For the text-containing cell, return its midpoint in (X, Y) coordinate format. 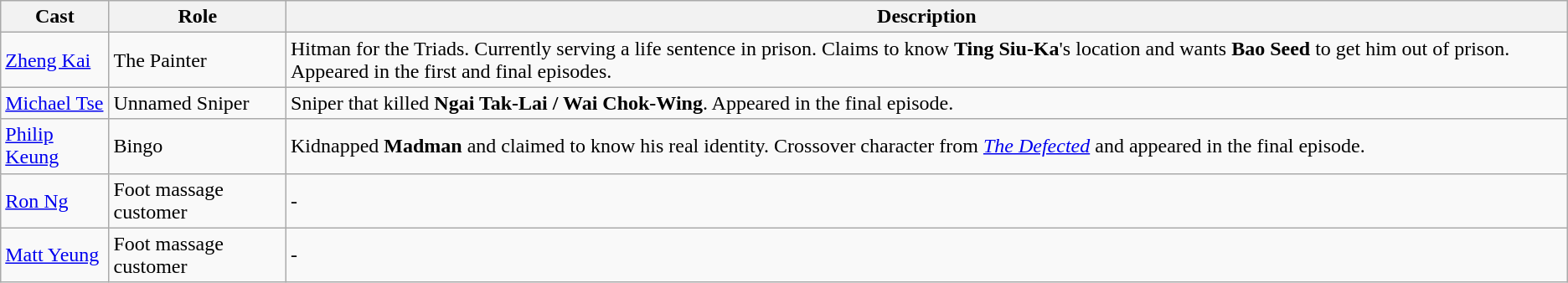
Bingo (198, 146)
Role (198, 17)
Cast (55, 17)
Zheng Kai (55, 60)
Ron Ng (55, 201)
Michael Tse (55, 103)
The Painter (198, 60)
Matt Yeung (55, 255)
Description (927, 17)
Unnamed Sniper (198, 103)
Kidnapped Madman and claimed to know his real identity. Crossover character from The Defected and appeared in the final episode. (927, 146)
Philip Keung (55, 146)
Sniper that killed Ngai Tak-Lai / Wai Chok-Wing. Appeared in the final episode. (927, 103)
